Determine the (x, y) coordinate at the center of the cell enclosing the given text.  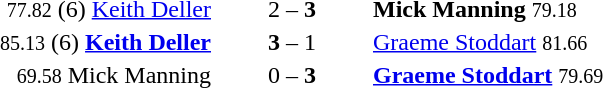
3 – 1 (292, 42)
